From the cell containing the given text, extract its center point as (x, y) coordinate. 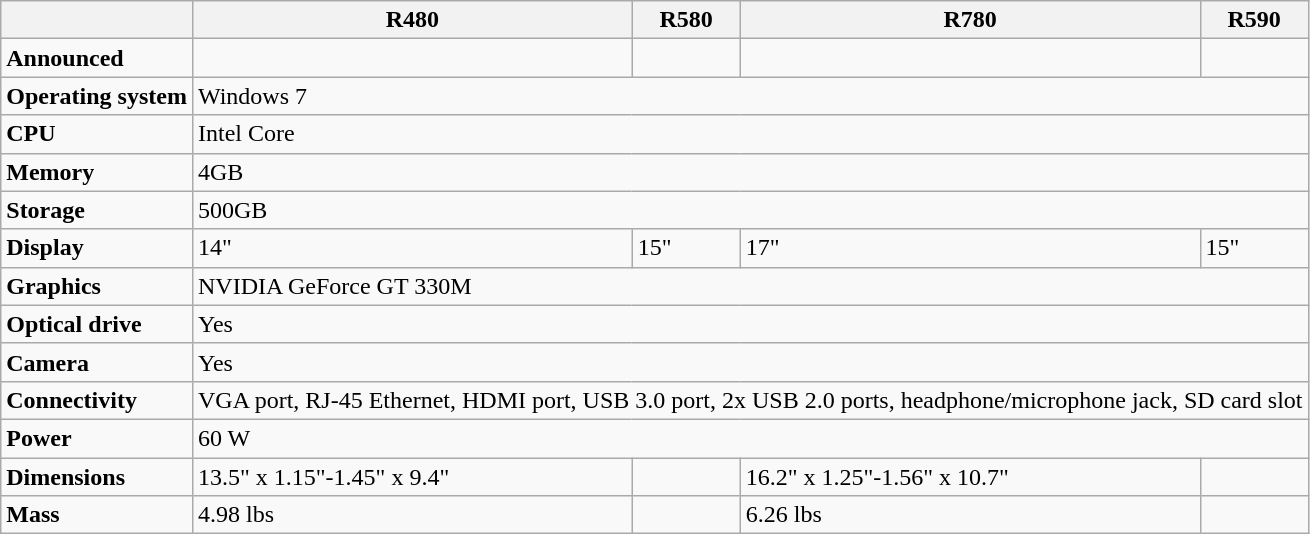
NVIDIA GeForce GT 330M (750, 286)
Windows 7 (750, 96)
14" (412, 248)
6.26 lbs (970, 515)
Dimensions (97, 477)
R780 (970, 20)
17" (970, 248)
R590 (1254, 20)
Display (97, 248)
60 W (750, 438)
13.5" x 1.15"-1.45" x 9.4" (412, 477)
4.98 lbs (412, 515)
Camera (97, 362)
16.2" x 1.25"-1.56" x 10.7" (970, 477)
R480 (412, 20)
R580 (686, 20)
VGA port, RJ-45 Ethernet, HDMI port, USB 3.0 port, 2x USB 2.0 ports, headphone/microphone jack, SD card slot (750, 400)
Connectivity (97, 400)
Mass (97, 515)
Optical drive (97, 324)
Power (97, 438)
Intel Core (750, 134)
500GB (750, 210)
Announced (97, 58)
Graphics (97, 286)
Operating system (97, 96)
Memory (97, 172)
Storage (97, 210)
CPU (97, 134)
4GB (750, 172)
